For the text-containing cell, return its midpoint in [x, y] coordinate format. 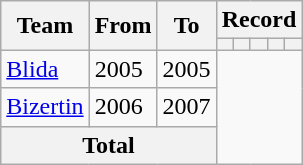
Team [45, 26]
To [186, 26]
Record [259, 20]
Blida [45, 69]
From [123, 26]
2007 [186, 107]
Bizertin [45, 107]
Total [108, 145]
2006 [123, 107]
